Detect which cell encompasses the target text, then output its [X, Y] center coordinate. 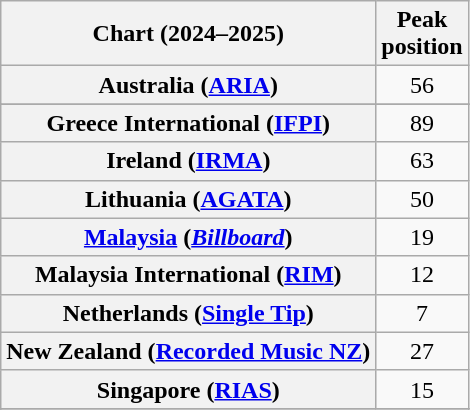
63 [422, 161]
Malaysia International (RIM) [188, 275]
Ireland (IRMA) [188, 161]
Australia (ARIA) [188, 85]
Netherlands (Single Tip) [188, 313]
Chart (2024–2025) [188, 34]
56 [422, 85]
15 [422, 389]
89 [422, 123]
Greece International (IFPI) [188, 123]
Singapore (RIAS) [188, 389]
Peakposition [422, 34]
50 [422, 199]
Malaysia (Billboard) [188, 237]
Lithuania (AGATA) [188, 199]
19 [422, 237]
New Zealand (Recorded Music NZ) [188, 351]
27 [422, 351]
12 [422, 275]
7 [422, 313]
